Extract the (X, Y) coordinate from the center of the cell holding the provided text.  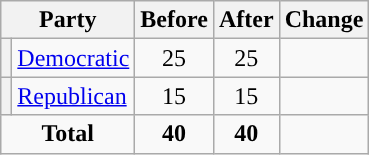
Democratic (74, 58)
After (246, 20)
Before (174, 20)
Republican (74, 96)
Party (68, 20)
Change (324, 20)
Total (68, 134)
